Return [x, y] of the center of cell containing provided text 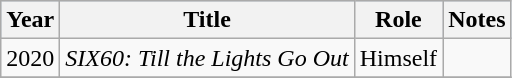
Role [398, 20]
Notes [477, 20]
Himself [398, 58]
Title [207, 20]
Year [30, 20]
2020 [30, 58]
SIX60: Till the Lights Go Out [207, 58]
